Scan for the cell matching the given text and deliver its [x, y] coordinate at center. 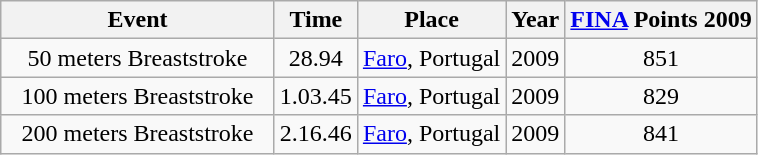
100 meters Breaststroke [138, 96]
829 [661, 96]
Event [138, 20]
FINA Points 2009 [661, 20]
28.94 [316, 58]
Year [536, 20]
Time [316, 20]
200 meters Breaststroke [138, 134]
851 [661, 58]
Place [431, 20]
841 [661, 134]
2.16.46 [316, 134]
1.03.45 [316, 96]
50 meters Breaststroke [138, 58]
